Extract the [X, Y] coordinate from the center of the cell holding the provided text.  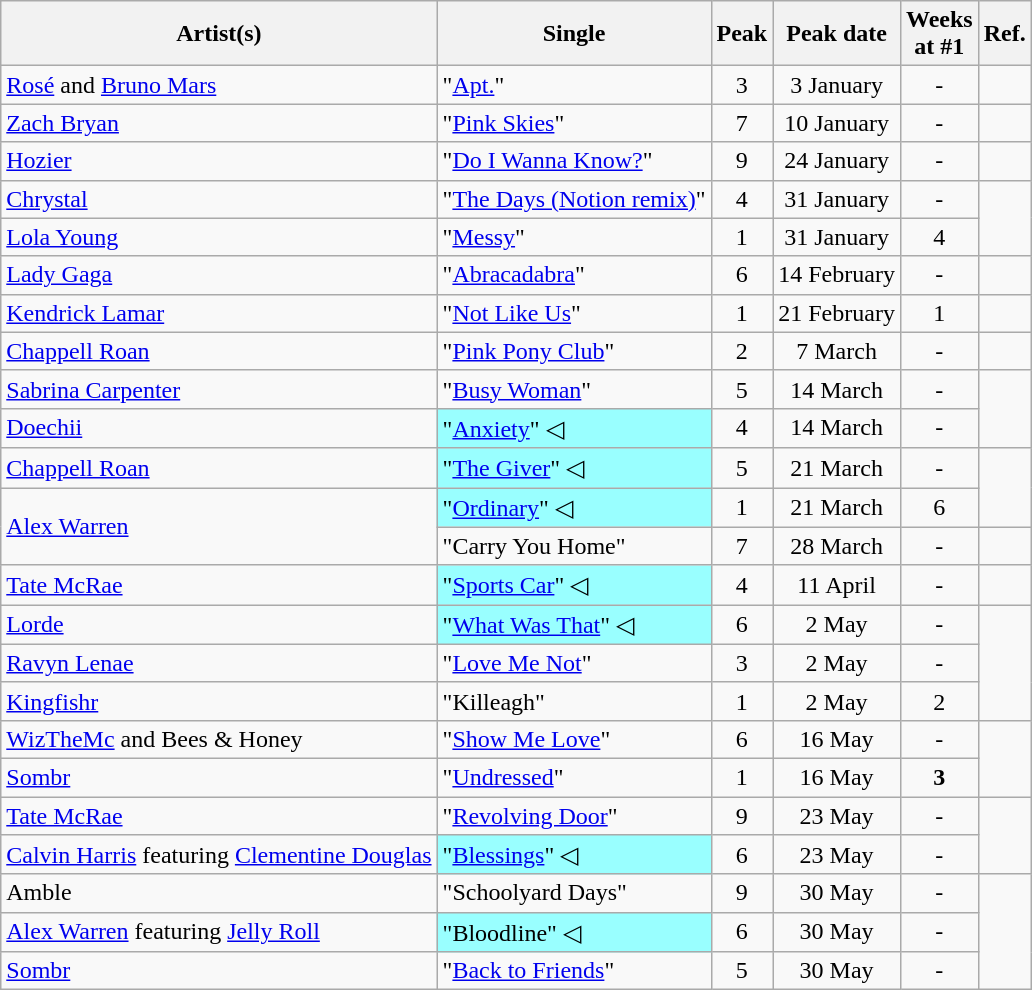
Alex Warren featuring Jelly Roll [219, 932]
"Not Like Us" [574, 313]
Alex Warren [219, 527]
Lola Young [219, 237]
Kendrick Lamar [219, 313]
"Anxiety" ◁ [574, 428]
21 February [837, 313]
"Messy" [574, 237]
Kingfishr [219, 701]
"Ordinary" ◁ [574, 508]
Calvin Harris featuring Clementine Douglas [219, 855]
Artist(s) [219, 34]
Sabrina Carpenter [219, 389]
11 April [837, 585]
Single [574, 34]
"Abracadabra" [574, 275]
"Back to Friends" [574, 971]
"The Days (Notion remix)" [574, 199]
Amble [219, 893]
3 January [837, 85]
Peak [742, 34]
"Killeagh" [574, 701]
Peak date [837, 34]
10 January [837, 123]
Weeksat #1 [939, 34]
Zach Bryan [219, 123]
24 January [837, 161]
"Schoolyard Days" [574, 893]
"Blessings" ◁ [574, 855]
"Pink Pony Club" [574, 351]
Chrystal [219, 199]
Lady Gaga [219, 275]
"The Giver" ◁ [574, 468]
"Apt." [574, 85]
"Sports Car" ◁ [574, 585]
WizTheMc and Bees & Honey [219, 739]
"Show Me Love" [574, 739]
Rosé and Bruno Mars [219, 85]
14 February [837, 275]
Doechii [219, 428]
Ref. [1004, 34]
Lorde [219, 625]
7 March [837, 351]
"Revolving Door" [574, 815]
"Busy Woman" [574, 389]
"Undressed" [574, 777]
"Love Me Not" [574, 663]
"What Was That" ◁ [574, 625]
"Carry You Home" [574, 546]
Hozier [219, 161]
Ravyn Lenae [219, 663]
"Pink Skies" [574, 123]
28 March [837, 546]
"Do I Wanna Know?" [574, 161]
"Bloodline" ◁ [574, 932]
